Determine the [X, Y] coordinate at the center of the cell enclosing the given text.  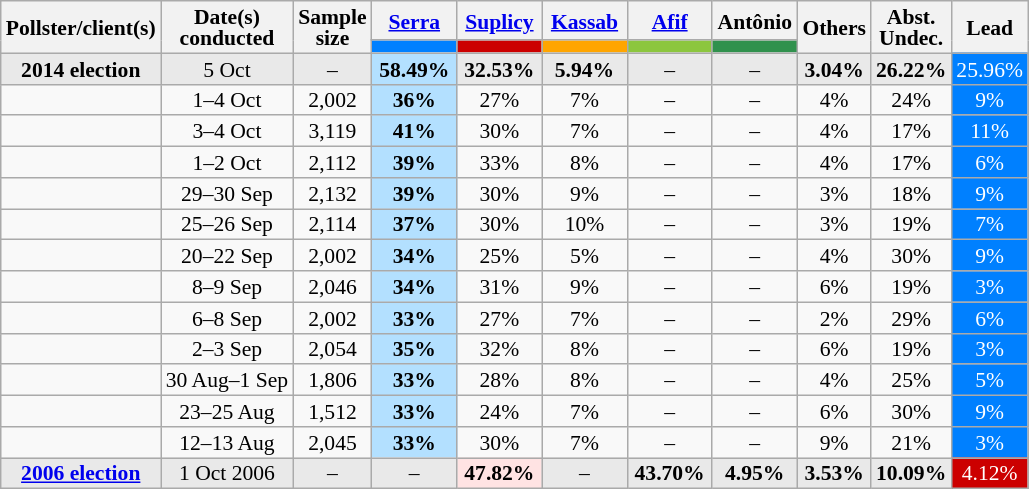
12–13 Aug [227, 442]
Samplesize [332, 27]
2% [834, 318]
6–8 Sep [227, 318]
47.82% [500, 474]
29–30 Sep [227, 194]
36% [414, 100]
10% [584, 224]
4.12% [990, 474]
11% [990, 132]
2014 election [81, 68]
25.96% [990, 68]
4.95% [754, 474]
21% [911, 442]
28% [500, 380]
43.70% [670, 474]
2006 election [81, 474]
25–26 Sep [227, 224]
Pollster/client(s) [81, 27]
32.53% [500, 68]
35% [414, 348]
3–4 Oct [227, 132]
32% [500, 348]
Kassab [584, 20]
30 Aug–1 Sep [227, 380]
18% [911, 194]
3.04% [834, 68]
10.09% [911, 474]
2,132 [332, 194]
2,046 [332, 286]
5 Oct [227, 68]
2,045 [332, 442]
2,114 [332, 224]
8–9 Sep [227, 286]
Afif [670, 20]
58.49% [414, 68]
2,112 [332, 162]
3,119 [332, 132]
31% [500, 286]
Abst.Undec. [911, 27]
1–4 Oct [227, 100]
37% [414, 224]
2–3 Sep [227, 348]
41% [414, 132]
1–2 Oct [227, 162]
Suplicy [500, 20]
Antônio [754, 20]
5.94% [584, 68]
1 Oct 2006 [227, 474]
23–25 Aug [227, 412]
3.53% [834, 474]
2,054 [332, 348]
20–22 Sep [227, 256]
29% [911, 318]
Others [834, 27]
1,806 [332, 380]
Lead [990, 27]
1,512 [332, 412]
Date(s)conducted [227, 27]
26.22% [911, 68]
Serra [414, 20]
